Identify which cell holds the provided text, then report its (X, Y) central coordinate. 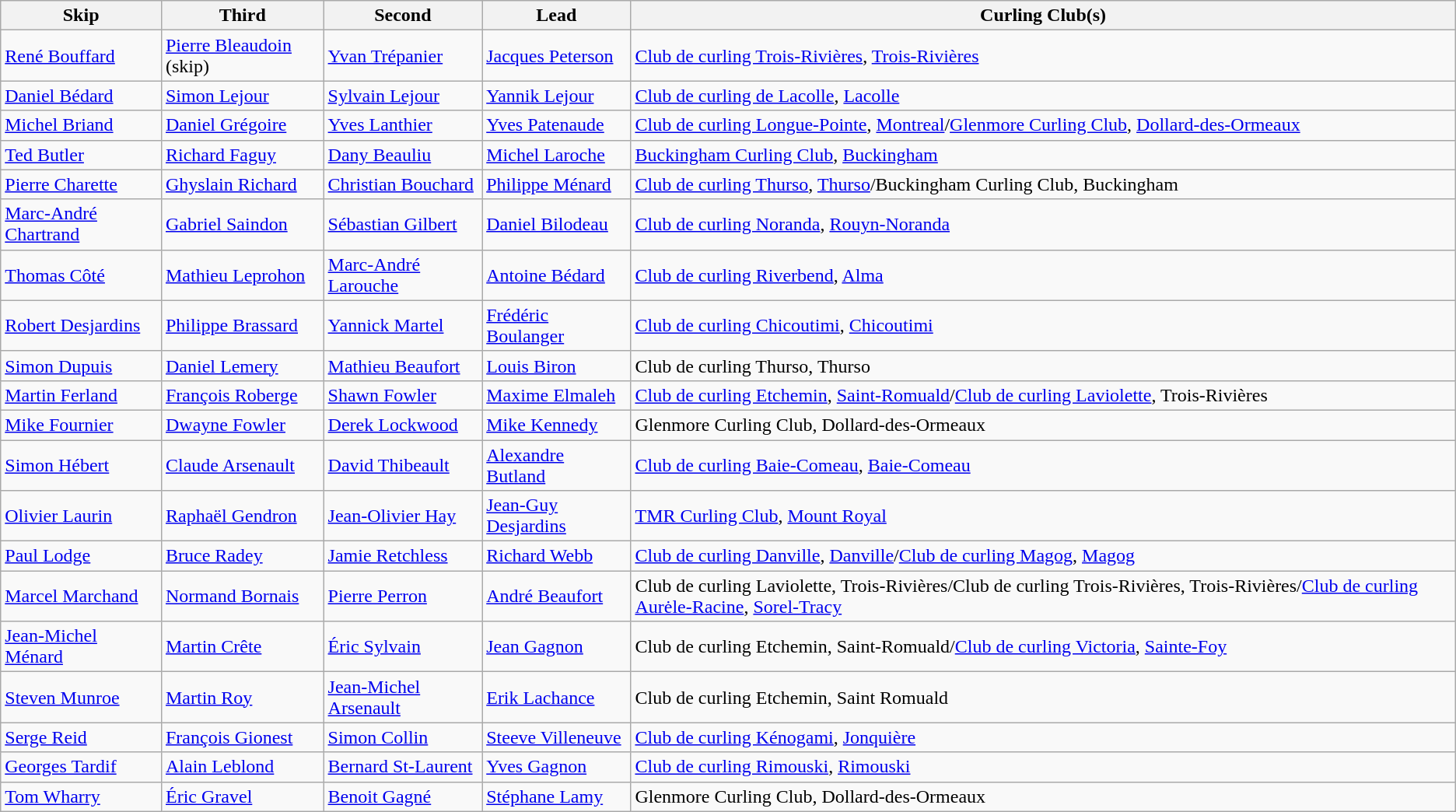
Thomas Côté (81, 275)
Ghyslain Richard (243, 184)
Club de curling Thurso, Thurso/Buckingham Curling Club, Buckingham (1043, 184)
Steven Munroe (81, 697)
Mike Kennedy (557, 425)
Pierre Bleaudoin (skip) (243, 56)
Simon Collin (403, 737)
TMR Curling Club, Mount Royal (1043, 516)
Simon Dupuis (81, 366)
Derek Lockwood (403, 425)
François Roberge (243, 395)
Jean-Olivier Hay (403, 516)
Second (403, 16)
Daniel Grégoire (243, 125)
Jean-Michel Arsenault (403, 697)
Club de curling Rimouski, Rimouski (1043, 767)
Daniel Bédard (81, 96)
Jean-Guy Desjardins (557, 516)
Tom Wharry (81, 796)
Daniel Bilodeau (557, 224)
Simon Lejour (243, 96)
Club de curling Longue-Pointe, Montreal/Glenmore Curling Club, Dollard-des-Ormeaux (1043, 125)
Yves Gagnon (557, 767)
Georges Tardif (81, 767)
Yvan Trépanier (403, 56)
Club de curling Etchemin, Saint-Romuald/Club de curling Laviolette, Trois-Rivières (1043, 395)
Skip (81, 16)
Marc-André Chartrand (81, 224)
Yves Patenaude (557, 125)
Éric Gravel (243, 796)
Sébastian Gilbert (403, 224)
Martin Roy (243, 697)
Buckingham Curling Club, Buckingham (1043, 155)
Michel Laroche (557, 155)
Club de curling Etchemin, Saint Romuald (1043, 697)
Antoine Bédard (557, 275)
Serge Reid (81, 737)
Marc-André Larouche (403, 275)
Alexandre Butland (557, 465)
Mathieu Leprohon (243, 275)
Club de curling Laviolette, Trois-Rivières/Club de curling Trois-Rivières, Trois-Rivières/Club de curling Aurėle-Racine, Sorel-Tracy (1043, 596)
Third (243, 16)
Philippe Brassard (243, 325)
Lead (557, 16)
Club de curling de Lacolle, Lacolle (1043, 96)
Martin Ferland (81, 395)
Mathieu Beaufort (403, 366)
Sylvain Lejour (403, 96)
Bruce Radey (243, 556)
Robert Desjardins (81, 325)
Mike Fournier (81, 425)
Pierre Charette (81, 184)
René Bouffard (81, 56)
Alain Leblond (243, 767)
Jamie Retchless (403, 556)
Shawn Fowler (403, 395)
Paul Lodge (81, 556)
Dwayne Fowler (243, 425)
Claude Arsenault (243, 465)
Jacques Peterson (557, 56)
David Thibeault (403, 465)
Club de curling Trois-Rivières, Trois-Rivières (1043, 56)
Curling Club(s) (1043, 16)
Christian Bouchard (403, 184)
Ted Butler (81, 155)
Frédéric Boulanger (557, 325)
Steeve Villeneuve (557, 737)
Jean Gagnon (557, 647)
Club de curling Kénogami, Jonquière (1043, 737)
Philippe Ménard (557, 184)
Club de curling Noranda, Rouyn-Noranda (1043, 224)
Benoit Gagné (403, 796)
Club de curling Chicoutimi, Chicoutimi (1043, 325)
Daniel Lemery (243, 366)
Bernard St-Laurent (403, 767)
Marcel Marchand (81, 596)
Raphaël Gendron (243, 516)
Yves Lanthier (403, 125)
Olivier Laurin (81, 516)
Martin Crête (243, 647)
Jean-Michel Ménard (81, 647)
Club de curling Etchemin, Saint-Romuald/Club de curling Victoria, Sainte-Foy (1043, 647)
Simon Hébert (81, 465)
Pierre Perron (403, 596)
Gabriel Saindon (243, 224)
Richard Webb (557, 556)
Normand Bornais (243, 596)
Yannick Martel (403, 325)
Stéphane Lamy (557, 796)
François Gionest (243, 737)
Erik Lachance (557, 697)
Michel Briand (81, 125)
Club de curling Danville, Danville/Club de curling Magog, Magog (1043, 556)
Yannik Lejour (557, 96)
Club de curling Thurso, Thurso (1043, 366)
Louis Biron (557, 366)
Maxime Elmaleh (557, 395)
Dany Beauliu (403, 155)
Richard Faguy (243, 155)
André Beaufort (557, 596)
Club de curling Riverbend, Alma (1043, 275)
Éric Sylvain (403, 647)
Club de curling Baie-Comeau, Baie-Comeau (1043, 465)
